For the text-containing cell, return its midpoint in (X, Y) coordinate format. 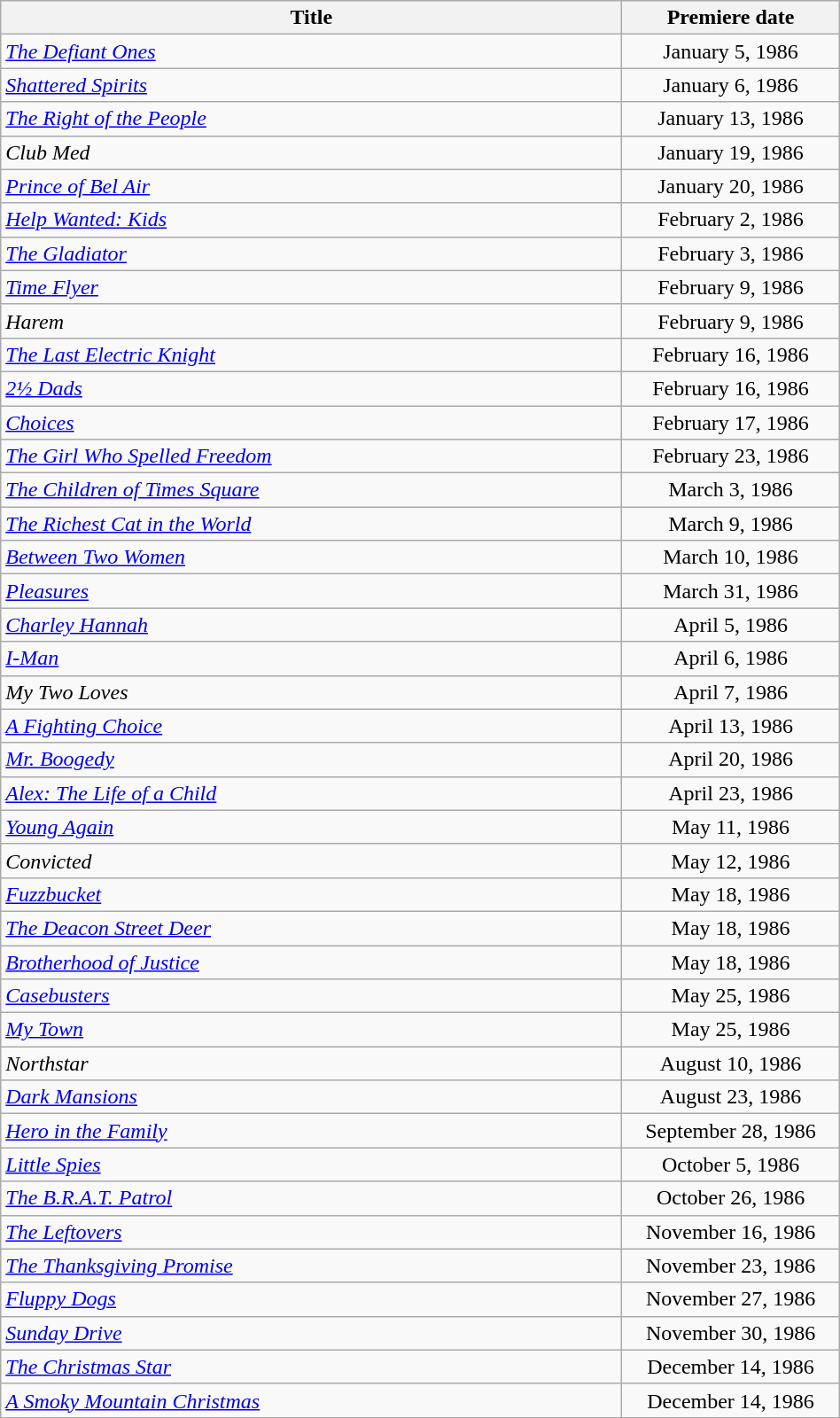
October 26, 1986 (730, 1198)
The Leftovers (312, 1232)
The Christmas Star (312, 1367)
The Thanksgiving Promise (312, 1266)
April 13, 1986 (730, 726)
Casebusters (312, 996)
Convicted (312, 861)
November 16, 1986 (730, 1232)
Little Spies (312, 1165)
The Last Electric Knight (312, 354)
The Children of Times Square (312, 490)
January 20, 1986 (730, 186)
Hero in the Family (312, 1131)
August 10, 1986 (730, 1063)
The B.R.A.T. Patrol (312, 1198)
Mr. Boogedy (312, 760)
2½ Dads (312, 388)
Harem (312, 321)
Fluppy Dogs (312, 1299)
Alex: The Life of a Child (312, 793)
January 6, 1986 (730, 85)
A Smoky Mountain Christmas (312, 1400)
I-Man (312, 658)
Premiere date (730, 18)
Choices (312, 423)
February 17, 1986 (730, 423)
April 5, 1986 (730, 625)
January 19, 1986 (730, 152)
Between Two Women (312, 557)
Northstar (312, 1063)
August 23, 1986 (730, 1097)
The Defiant Ones (312, 51)
March 9, 1986 (730, 524)
November 30, 1986 (730, 1333)
October 5, 1986 (730, 1165)
A Fighting Choice (312, 726)
January 13, 1986 (730, 119)
March 10, 1986 (730, 557)
The Deacon Street Deer (312, 928)
Dark Mansions (312, 1097)
Help Wanted: Kids (312, 220)
My Town (312, 1030)
The Gladiator (312, 253)
Brotherhood of Justice (312, 962)
November 23, 1986 (730, 1266)
The Richest Cat in the World (312, 524)
April 7, 1986 (730, 692)
March 31, 1986 (730, 591)
May 11, 1986 (730, 827)
February 23, 1986 (730, 456)
January 5, 1986 (730, 51)
September 28, 1986 (730, 1131)
Charley Hannah (312, 625)
Title (312, 18)
February 3, 1986 (730, 253)
Sunday Drive (312, 1333)
April 23, 1986 (730, 793)
Shattered Spirits (312, 85)
April 6, 1986 (730, 658)
The Right of the People (312, 119)
February 2, 1986 (730, 220)
Fuzzbucket (312, 894)
My Two Loves (312, 692)
April 20, 1986 (730, 760)
Young Again (312, 827)
Time Flyer (312, 287)
November 27, 1986 (730, 1299)
Prince of Bel Air (312, 186)
May 12, 1986 (730, 861)
The Girl Who Spelled Freedom (312, 456)
Club Med (312, 152)
Pleasures (312, 591)
March 3, 1986 (730, 490)
